Pinpoint the cell where the given text exists, returning its (x, y) midpoint coordinate. 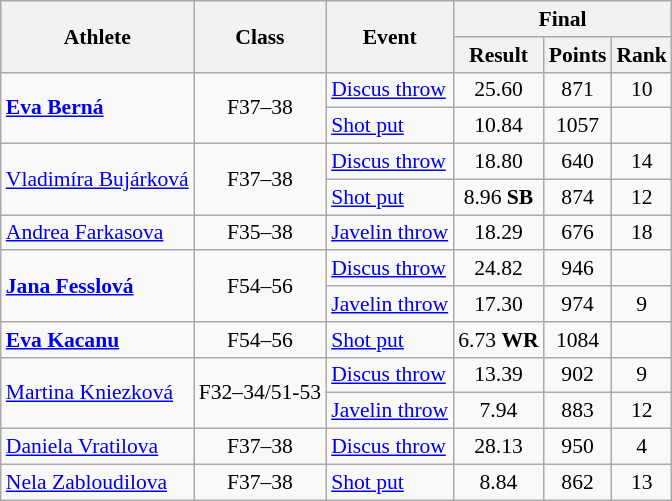
13 (642, 482)
F32–34/51-53 (260, 392)
25.60 (498, 90)
6.73 WR (498, 340)
640 (578, 162)
Final (562, 19)
Eva Kacanu (98, 340)
974 (578, 304)
Rank (642, 55)
Jana Fesslová (98, 286)
24.82 (498, 269)
8.96 SB (498, 197)
4 (642, 447)
946 (578, 269)
10.84 (498, 126)
Daniela Vratilova (98, 447)
871 (578, 90)
7.94 (498, 411)
Martina Kniezková (98, 392)
Points (578, 55)
883 (578, 411)
Event (390, 36)
10 (642, 90)
8.84 (498, 482)
1084 (578, 340)
950 (578, 447)
Athlete (98, 36)
14 (642, 162)
18.80 (498, 162)
Result (498, 55)
13.39 (498, 375)
676 (578, 233)
862 (578, 482)
F35–38 (260, 233)
Class (260, 36)
Vladimíra Bujárková (98, 180)
Andrea Farkasova (98, 233)
Eva Berná (98, 108)
1057 (578, 126)
18 (642, 233)
17.30 (498, 304)
Nela Zabloudilova (98, 482)
902 (578, 375)
18.29 (498, 233)
28.13 (498, 447)
874 (578, 197)
